Identify which cell holds the provided text, then report its [X, Y] central coordinate. 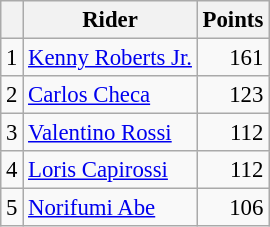
2 [12, 95]
123 [232, 95]
Loris Capirossi [110, 170]
Norifumi Abe [110, 208]
Points [232, 20]
1 [12, 58]
106 [232, 208]
Kenny Roberts Jr. [110, 58]
5 [12, 208]
Carlos Checa [110, 95]
4 [12, 170]
Valentino Rossi [110, 133]
161 [232, 58]
3 [12, 133]
Rider [110, 20]
